Identify which cell holds the provided text, then report its (X, Y) central coordinate. 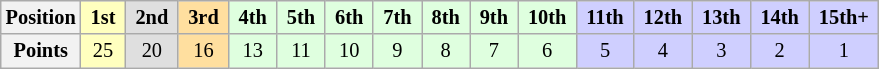
11th (604, 17)
Points (41, 51)
1 (844, 51)
7 (494, 51)
25 (104, 51)
4 (663, 51)
6th (349, 17)
11 (301, 51)
3 (721, 51)
5 (604, 51)
9th (494, 17)
5th (301, 17)
13 (253, 51)
8th (446, 17)
20 (152, 51)
2nd (152, 17)
15th+ (844, 17)
10th (547, 17)
13th (721, 17)
10 (349, 51)
1st (104, 17)
8 (446, 51)
9 (397, 51)
2 (779, 51)
7th (397, 17)
14th (779, 17)
Position (41, 17)
16 (203, 51)
12th (663, 17)
3rd (203, 17)
4th (253, 17)
6 (547, 51)
